Pinpoint the cell where the given text exists, returning its [x, y] midpoint coordinate. 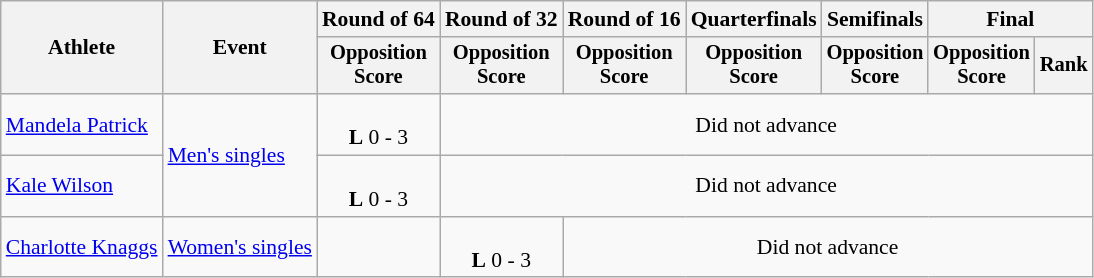
Kale Wilson [82, 186]
Athlete [82, 48]
Event [240, 48]
Mandela Patrick [82, 124]
Final [1010, 19]
Quarterfinals [754, 19]
Round of 16 [624, 19]
Rank [1064, 66]
Women's singles [240, 248]
Round of 32 [502, 19]
Charlotte Knaggs [82, 248]
Men's singles [240, 155]
Semifinals [876, 19]
Round of 64 [378, 19]
